Pinpoint the cell where the given text exists, returning its (x, y) midpoint coordinate. 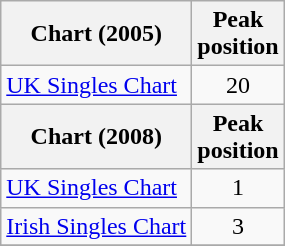
3 (238, 226)
Chart (2005) (96, 34)
1 (238, 188)
Irish Singles Chart (96, 226)
20 (238, 85)
Chart (2008) (96, 136)
